Detect which cell encompasses the target text, then output its [X, Y] center coordinate. 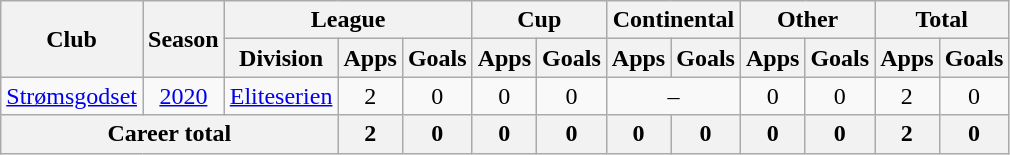
Continental [673, 20]
Club [72, 39]
Other [807, 20]
2020 [183, 96]
Division [281, 58]
Season [183, 39]
Eliteserien [281, 96]
Total [942, 20]
– [673, 96]
Strømsgodset [72, 96]
Cup [539, 20]
Career total [170, 134]
League [348, 20]
